For the text-containing cell, return its midpoint in (x, y) coordinate format. 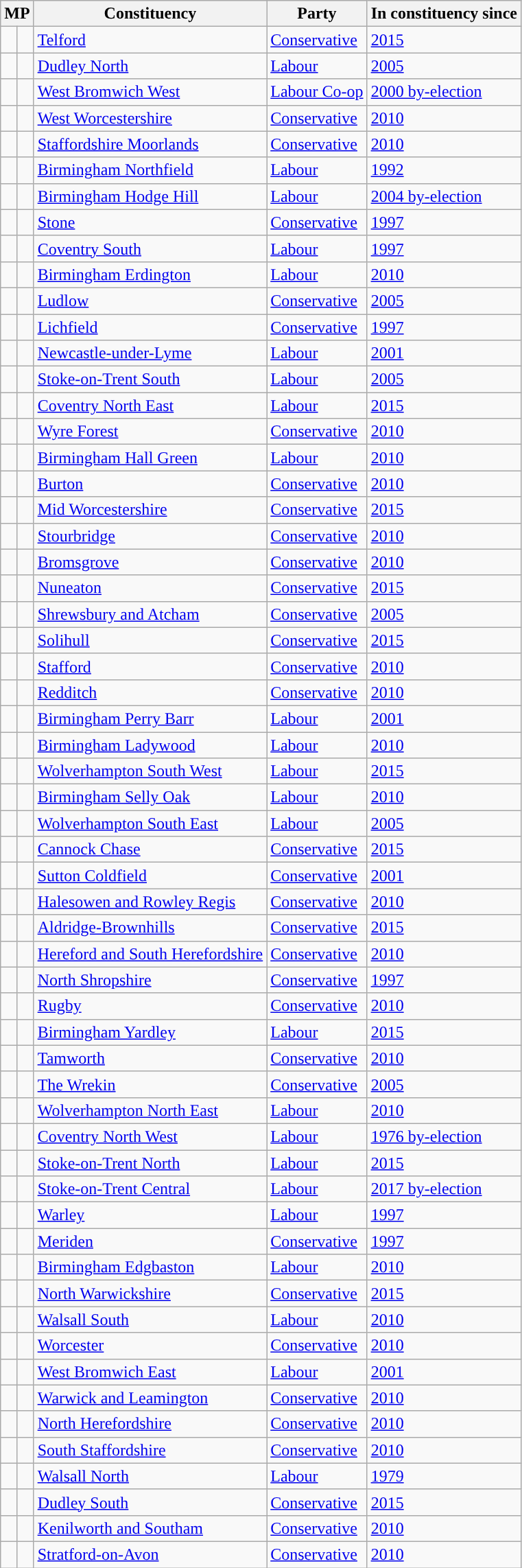
Burton (150, 484)
Constituency (150, 14)
West Bromwich East (150, 1372)
MP (17, 14)
Stoke-on-Trent South (150, 379)
Cannock Chase (150, 850)
Worcester (150, 1346)
Stourbridge (150, 536)
Stoke-on-Trent North (150, 1163)
Redditch (150, 692)
Halesowen and Rowley Regis (150, 902)
Aldridge-Brownhills (150, 928)
North Warwickshire (150, 1294)
Nuneaton (150, 588)
Bromsgrove (150, 562)
Party (317, 14)
Dudley South (150, 1502)
Birmingham Perry Barr (150, 718)
Wolverhampton South East (150, 823)
Ludlow (150, 301)
Solihull (150, 640)
Coventry North West (150, 1136)
2004 by-election (444, 196)
Rugby (150, 1006)
Birmingham Erdington (150, 274)
Stratford-on-Avon (150, 1554)
Meriden (150, 1241)
1992 (444, 170)
Coventry South (150, 248)
Wolverhampton South West (150, 771)
2017 by-election (444, 1189)
Walsall South (150, 1320)
Birmingham Hodge Hill (150, 196)
Birmingham Hall Green (150, 458)
Stafford (150, 666)
Sutton Coldfield (150, 876)
The Wrekin (150, 1084)
Coventry North East (150, 406)
North Shropshire (150, 980)
Birmingham Northfield (150, 170)
Lichfield (150, 327)
In constituency since (444, 14)
Hereford and South Herefordshire (150, 954)
1979 (444, 1476)
Warley (150, 1215)
South Staffordshire (150, 1450)
Wolverhampton North East (150, 1110)
North Herefordshire (150, 1424)
Wyre Forest (150, 432)
Newcastle-under-Lyme (150, 353)
Stoke-on-Trent Central (150, 1189)
Birmingham Ladywood (150, 745)
Labour Co-op (317, 92)
Warwick and Leamington (150, 1398)
West Bromwich West (150, 92)
Birmingham Yardley (150, 1032)
Birmingham Edgbaston (150, 1267)
2000 by-election (444, 92)
Walsall North (150, 1476)
Telford (150, 40)
West Worcestershire (150, 118)
1976 by-election (444, 1136)
Tamworth (150, 1058)
Staffordshire Moorlands (150, 144)
Stone (150, 222)
Dudley North (150, 66)
Kenilworth and Southam (150, 1528)
Shrewsbury and Atcham (150, 614)
Mid Worcestershire (150, 510)
Birmingham Selly Oak (150, 797)
